Determine the (x, y) coordinate at the center of the cell enclosing the given text.  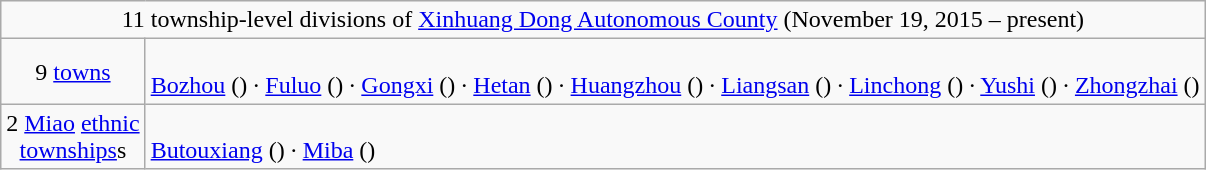
9 towns (73, 72)
Bozhou () · Fuluo () · Gongxi () · Hetan () · Huangzhou () · Liangsan () · Linchong () · Yushi () · Zhongzhai () (675, 72)
Butouxiang () · Miba () (675, 136)
2 Miao ethnic townshipss (73, 136)
11 township-level divisions of Xinhuang Dong Autonomous County (November 19, 2015 – present) (603, 20)
